Search for the cell housing the specified text and yield its (X, Y) center coordinate. 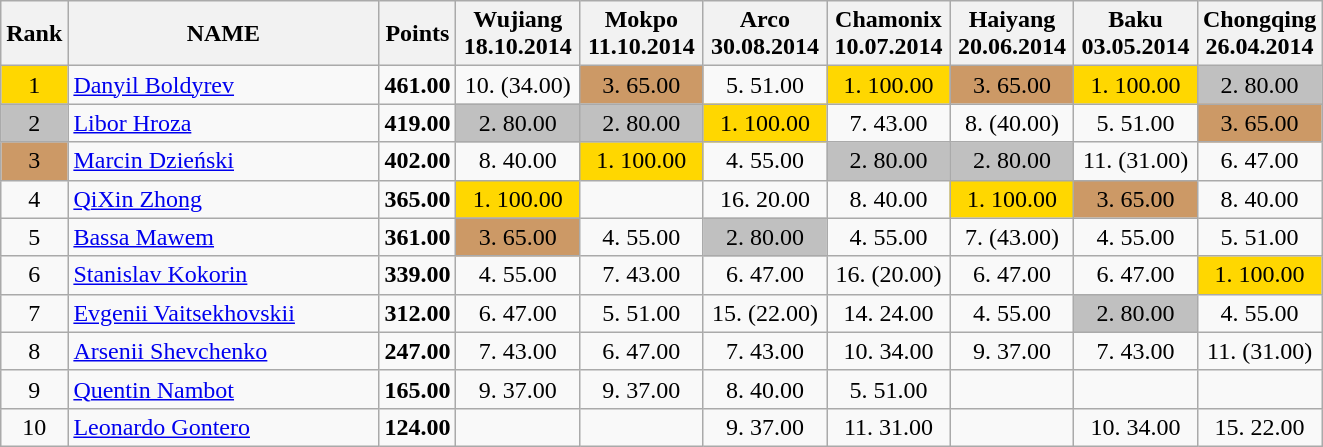
4 (34, 199)
1 (34, 85)
Danyil Boldyrev (224, 85)
8 (34, 351)
6 (34, 275)
2 (34, 123)
Quentin Nambot (224, 389)
14. 24.00 (889, 313)
339.00 (418, 275)
15. (22.00) (765, 313)
15. 22.00 (1259, 427)
10. (34.00) (518, 85)
365.00 (418, 199)
Baku 03.05.2014 (1136, 34)
Libor Hroza (224, 123)
402.00 (418, 161)
Haiyang 20.06.2014 (1012, 34)
Points (418, 34)
Evgenii Vaitsekhovskii (224, 313)
16. 20.00 (765, 199)
419.00 (418, 123)
Rank (34, 34)
5 (34, 237)
361.00 (418, 237)
Leonardo Gontero (224, 427)
Chamonix 10.07.2014 (889, 34)
9 (34, 389)
Chongqing 26.04.2014 (1259, 34)
NAME (224, 34)
312.00 (418, 313)
461.00 (418, 85)
7. (43.00) (1012, 237)
7 (34, 313)
124.00 (418, 427)
11. 31.00 (889, 427)
Arsenii Shevchenko (224, 351)
Wujiang 18.10.2014 (518, 34)
Bassa Mawem (224, 237)
QiXin Zhong (224, 199)
10 (34, 427)
3 (34, 161)
16. (20.00) (889, 275)
Mokpo 11.10.2014 (642, 34)
Arco 30.08.2014 (765, 34)
8. (40.00) (1012, 123)
Marcin Dzieński (224, 161)
165.00 (418, 389)
Stanislav Kokorin (224, 275)
247.00 (418, 351)
